Capture the cell that displays the provided text and extract its (X, Y) central coordinate. 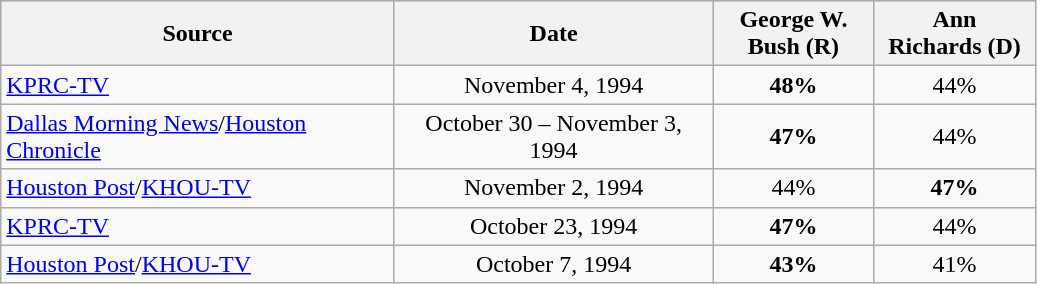
41% (954, 264)
George W.Bush (R) (794, 34)
AnnRichards (D) (954, 34)
48% (794, 85)
October 23, 1994 (554, 226)
43% (794, 264)
Dallas Morning News/Houston Chronicle (198, 136)
November 4, 1994 (554, 85)
October 7, 1994 (554, 264)
Date (554, 34)
November 2, 1994 (554, 188)
October 30 – November 3, 1994 (554, 136)
Source (198, 34)
